Search for the cell housing the specified text and yield its [x, y] center coordinate. 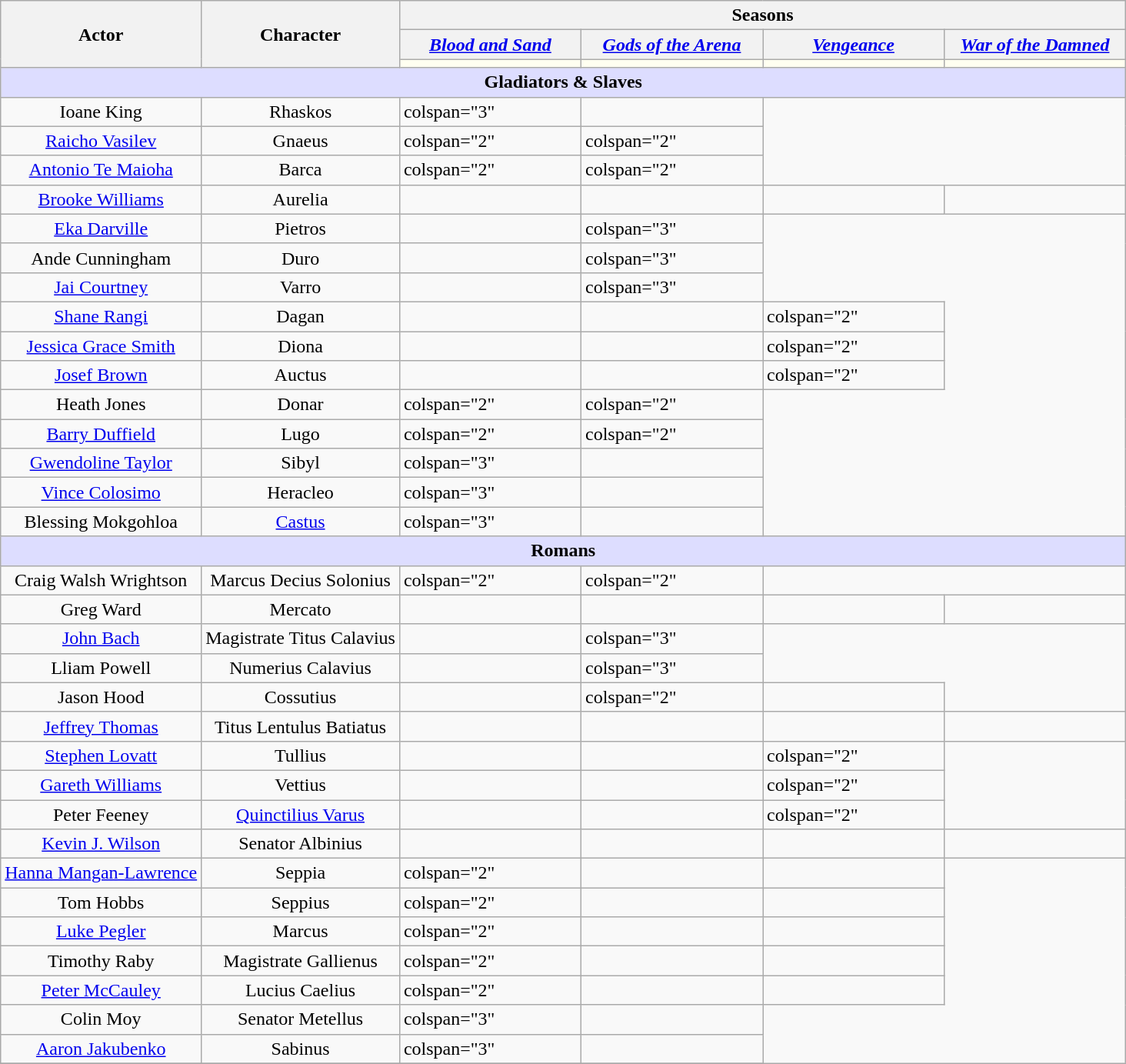
Jai Courtney [102, 287]
Hanna Mangan-Lawrence [102, 873]
Seasons [762, 15]
Blessing Mokgohloa [102, 522]
Marcus Decius Solonius [301, 580]
Seppius [301, 902]
Donar [301, 405]
Castus [301, 522]
Vettius [301, 785]
Lugo [301, 434]
Josef Brown [102, 375]
Senator Albinius [301, 844]
Craig Walsh Wrightson [102, 580]
Lliam Powell [102, 668]
Shane Rangi [102, 316]
Duro [301, 258]
Colin Moy [102, 1019]
Stephen Lovatt [102, 755]
Gwendoline Taylor [102, 463]
Gnaeus [301, 141]
Heath Jones [102, 405]
Senator Metellus [301, 1019]
Magistrate Gallienus [301, 961]
Blood and Sand [490, 45]
Jeffrey Thomas [102, 726]
Mercato [301, 609]
Varro [301, 287]
Quinctilius Varus [301, 815]
Gareth Williams [102, 785]
Romans [563, 551]
Peter McCauley [102, 990]
Antonio Te Maioha [102, 170]
Aurelia [301, 199]
Character [301, 34]
Sabinus [301, 1049]
Cossutius [301, 697]
Rhaskos [301, 112]
Kevin J. Wilson [102, 844]
Seppia [301, 873]
Gladiators & Slaves [563, 82]
Timothy Raby [102, 961]
Tom Hobbs [102, 902]
Heracleo [301, 492]
Sibyl [301, 463]
Diona [301, 345]
Numerius Calavius [301, 668]
Pietros [301, 228]
Jessica Grace Smith [102, 345]
Greg Ward [102, 609]
Gods of the Arena [671, 45]
Raicho Vasilev [102, 141]
Marcus [301, 932]
Vengeance [854, 45]
Actor [102, 34]
John Bach [102, 639]
Vince Colosimo [102, 492]
Luke Pegler [102, 932]
Barry Duffield [102, 434]
Magistrate Titus Calavius [301, 639]
Ioane King [102, 112]
Dagan [301, 316]
Ande Cunningham [102, 258]
Peter Feeney [102, 815]
Brooke Williams [102, 199]
Tullius [301, 755]
Titus Lentulus Batiatus [301, 726]
Lucius Caelius [301, 990]
Barca [301, 170]
War of the Damned [1035, 45]
Auctus [301, 375]
Aaron Jakubenko [102, 1049]
Eka Darville [102, 228]
Jason Hood [102, 697]
